Return [X, Y] of the center of cell containing provided text 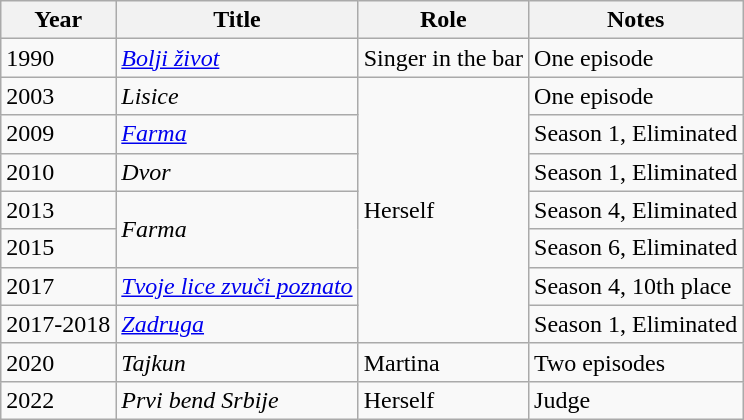
Judge [636, 400]
2017-2018 [58, 324]
Prvi bend Srbije [237, 400]
Season 4, Eliminated [636, 210]
Tajkun [237, 362]
2020 [58, 362]
2017 [58, 286]
Season 4, 10th place [636, 286]
Title [237, 20]
Dvor [237, 172]
2015 [58, 248]
Martina [443, 362]
Notes [636, 20]
Two episodes [636, 362]
Tvoje lice zvuči poznato [237, 286]
Singer in the bar [443, 58]
2009 [58, 134]
Lisice [237, 96]
2010 [58, 172]
2022 [58, 400]
Season 6, Eliminated [636, 248]
2013 [58, 210]
Year [58, 20]
Bolji život [237, 58]
2003 [58, 96]
Zadruga [237, 324]
Role [443, 20]
1990 [58, 58]
